Extract the [X, Y] coordinate from the center of the cell holding the provided text.  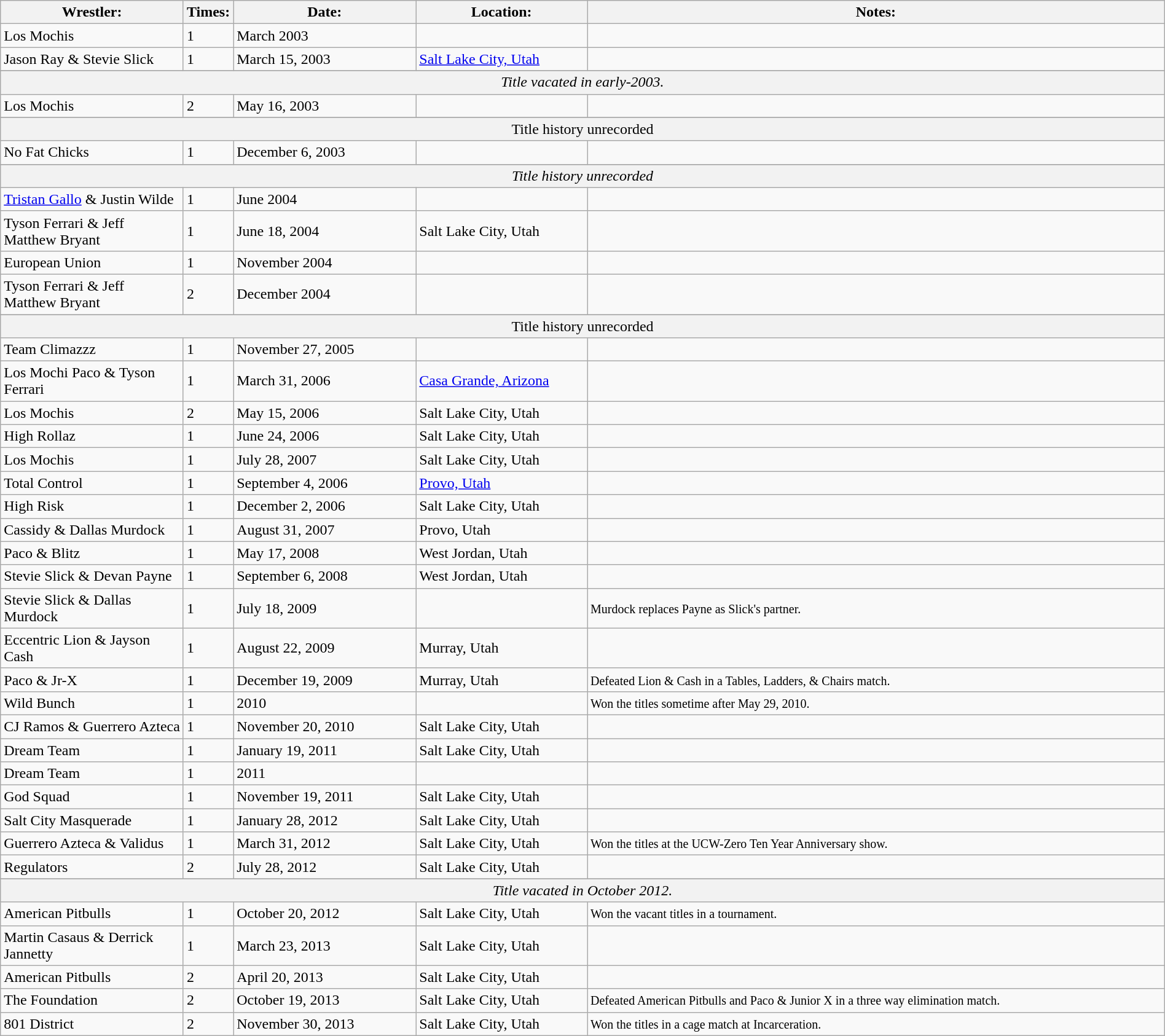
Title vacated in early-2003. [582, 82]
Paco & Jr-X [92, 680]
July 18, 2009 [324, 608]
Won the vacant titles in a tournament. [876, 914]
Defeated American Pitbulls and Paco & Junior X in a three way elimination match. [876, 1000]
Murdock replaces Payne as Slick's partner. [876, 608]
January 19, 2011 [324, 750]
April 20, 2013 [324, 977]
Won the titles at the UCW-Zero Ten Year Anniversary show. [876, 844]
Salt City Masquerade [92, 820]
Martin Casaus & Derrick Jannetty [92, 945]
Title vacated in October 2012. [582, 890]
December 2, 2006 [324, 506]
October 19, 2013 [324, 1000]
Jason Ray & Stevie Slick [92, 59]
May 15, 2006 [324, 413]
March 15, 2003 [324, 59]
December 6, 2003 [324, 152]
December 2004 [324, 294]
March 31, 2012 [324, 844]
June 18, 2004 [324, 231]
High Rollaz [92, 436]
June 2004 [324, 199]
September 4, 2006 [324, 483]
March 23, 2013 [324, 945]
November 20, 2010 [324, 726]
March 2003 [324, 36]
August 22, 2009 [324, 648]
July 28, 2012 [324, 867]
May 16, 2003 [324, 106]
January 28, 2012 [324, 820]
October 20, 2012 [324, 914]
No Fat Chicks [92, 152]
August 31, 2007 [324, 530]
Notes: [876, 12]
Los Mochi Paco & Tyson Ferrari [92, 381]
Regulators [92, 867]
Guerrero Azteca & Validus [92, 844]
June 24, 2006 [324, 436]
July 28, 2007 [324, 460]
European Union [92, 262]
High Risk [92, 506]
Casa Grande, Arizona [501, 381]
Wild Bunch [92, 703]
801 District [92, 1024]
Won the titles in a cage match at Incarceration. [876, 1024]
Team Climazzz [92, 350]
May 17, 2008 [324, 553]
September 6, 2008 [324, 576]
2010 [324, 703]
Stevie Slick & Devan Payne [92, 576]
November 19, 2011 [324, 797]
December 19, 2009 [324, 680]
The Foundation [92, 1000]
March 31, 2006 [324, 381]
God Squad [92, 797]
2011 [324, 774]
November 27, 2005 [324, 350]
November 30, 2013 [324, 1024]
Date: [324, 12]
Won the titles sometime after May 29, 2010. [876, 703]
November 2004 [324, 262]
Paco & Blitz [92, 553]
Cassidy & Dallas Murdock [92, 530]
Times: [208, 12]
Eccentric Lion & Jayson Cash [92, 648]
Stevie Slick & Dallas Murdock [92, 608]
Wrestler: [92, 12]
Location: [501, 12]
Tristan Gallo & Justin Wilde [92, 199]
Total Control [92, 483]
Defeated Lion & Cash in a Tables, Ladders, & Chairs match. [876, 680]
CJ Ramos & Guerrero Azteca [92, 726]
